Find where the given text appears and provide that cell's center as [x, y] coordinate. 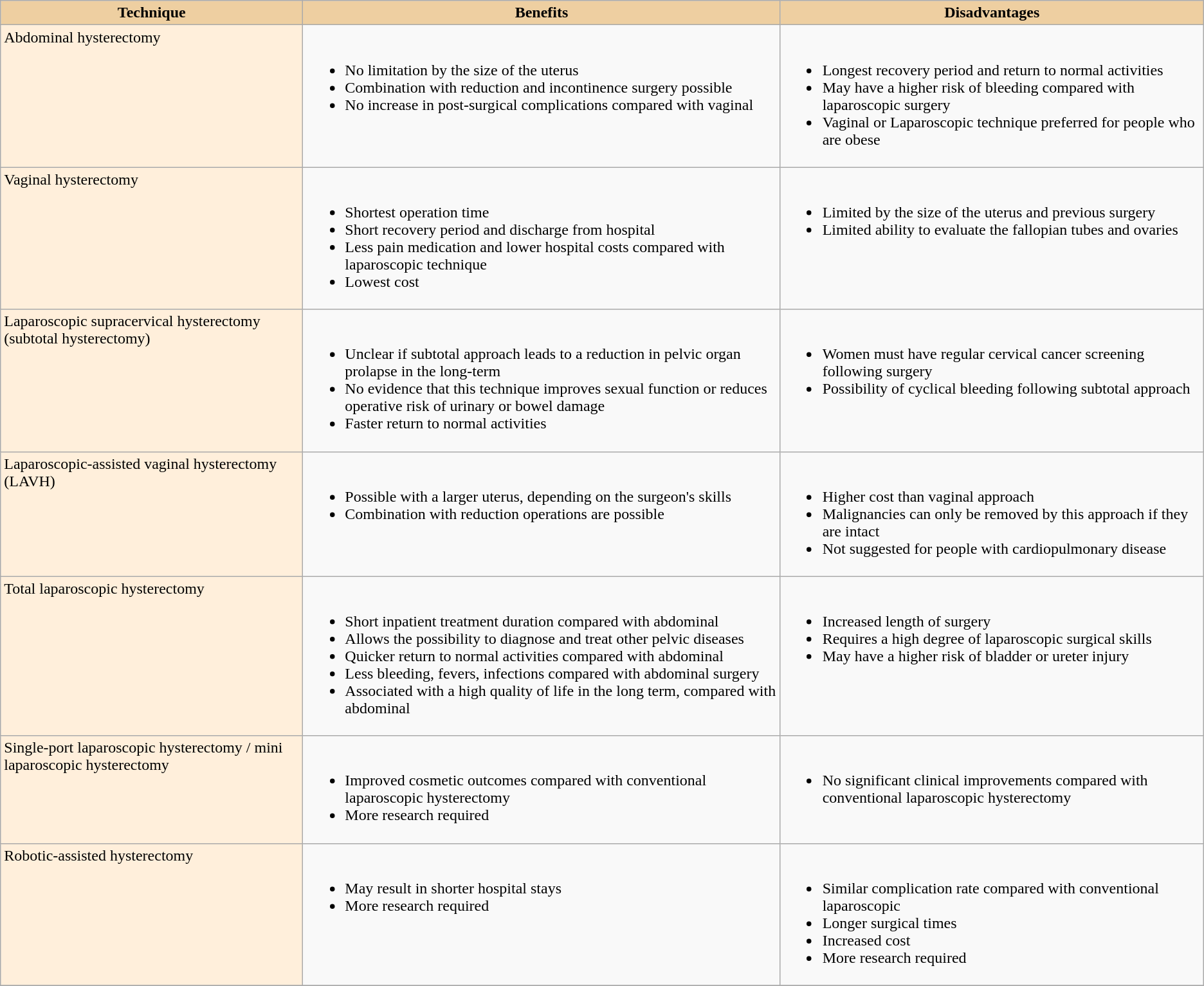
No significant clinical improvements compared with conventional laparoscopic hysterectomy [992, 790]
Laparoscopic-assisted vaginal hysterectomy (LAVH) [152, 514]
Single-port laparoscopic hysterectomy / mini laparoscopic hysterectomy [152, 790]
Laparoscopic supracervical hysterectomy (subtotal hysterectomy) [152, 381]
Increased length of surgeryRequires a high degree of laparoscopic surgical skillsMay have a higher risk of bladder or ureter injury [992, 656]
Abdominal hysterectomy [152, 96]
Possible with a larger uterus, depending on the surgeon's skillsCombination with reduction operations are possible [542, 514]
Limited by the size of the uterus and previous surgeryLimited ability to evaluate the fallopian tubes and ovaries [992, 238]
Similar complication rate compared with conventional laparoscopicLonger surgical timesIncreased costMore research required [992, 915]
Total laparoscopic hysterectomy [152, 656]
Women must have regular cervical cancer screening following surgeryPossibility of cyclical bleeding following subtotal approach [992, 381]
Technique [152, 13]
Benefits [542, 13]
Robotic-assisted hysterectomy [152, 915]
Improved cosmetic outcomes compared with conventional laparoscopic hysterectomyMore research required [542, 790]
Vaginal hysterectomy [152, 238]
Disadvantages [992, 13]
May result in shorter hospital staysMore research required [542, 915]
